Return (x, y) of the center of cell containing provided text 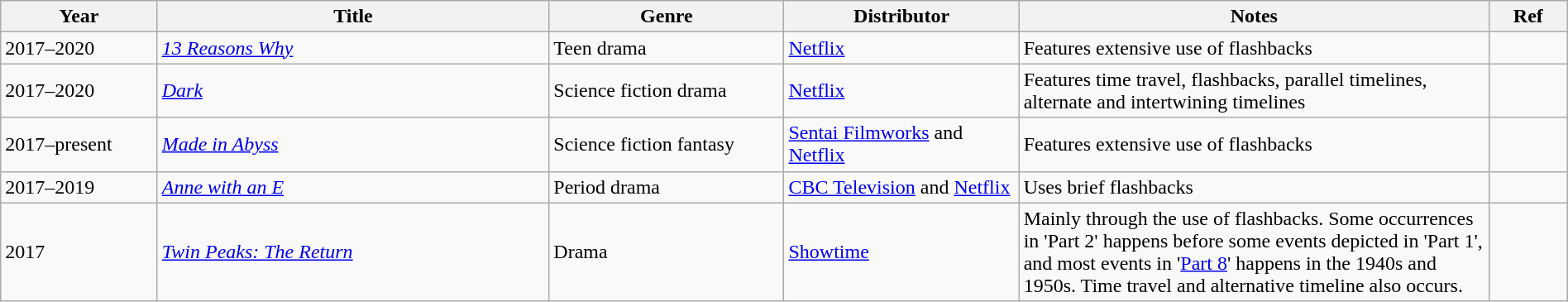
CBC Television and Netflix (901, 187)
Notes (1254, 17)
Drama (667, 252)
Dark (353, 91)
Showtime (901, 252)
Ref (1528, 17)
Features time travel, flashbacks, parallel timelines, alternate and intertwining timelines (1254, 91)
Teen drama (667, 48)
Title (353, 17)
Distributor (901, 17)
2017–2019 (79, 187)
13 Reasons Why (353, 48)
2017–present (79, 144)
Made in Abyss (353, 144)
Genre (667, 17)
Science fiction fantasy (667, 144)
Twin Peaks: The Return (353, 252)
Year (79, 17)
Period drama (667, 187)
2017 (79, 252)
Sentai Filmworks and Netflix (901, 144)
Anne with an E (353, 187)
Science fiction drama (667, 91)
Uses brief flashbacks (1254, 187)
